Capture the cell that displays the provided text and extract its [x, y] central coordinate. 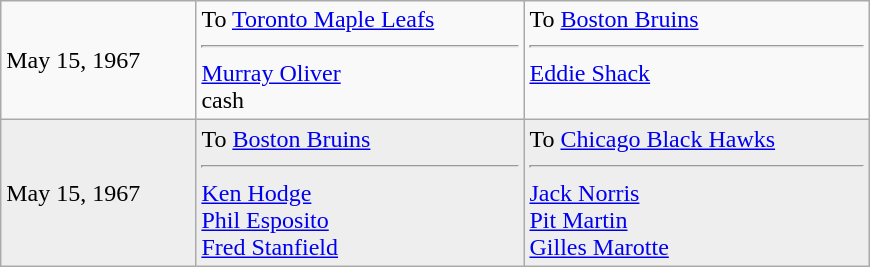
To Boston BruinsEddie Shack [696, 60]
To Boston BruinsKen HodgePhil EspositoFred Stanfield [360, 193]
To Toronto Maple LeafsMurray Olivercash [360, 60]
To Chicago Black HawksJack NorrisPit MartinGilles Marotte [696, 193]
